Determine the (x, y) coordinate at the center of the cell enclosing the given text.  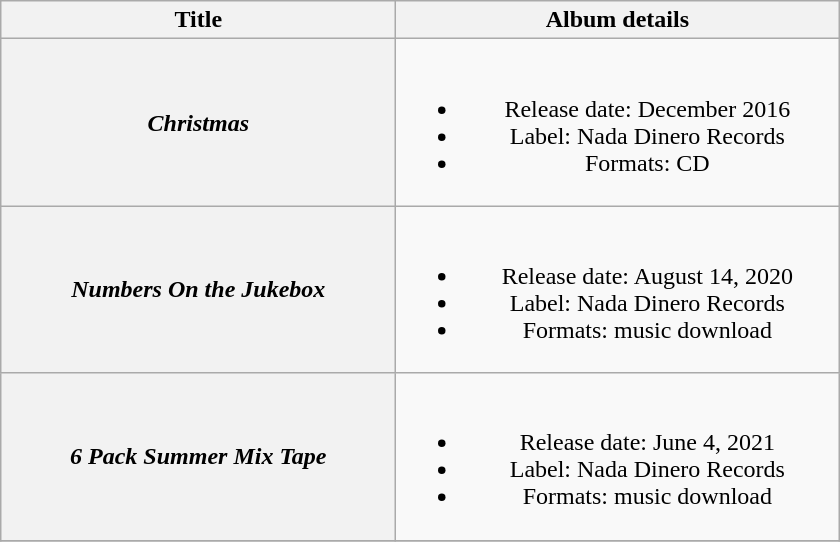
Release date: December 2016Label: Nada Dinero RecordsFormats: CD (618, 122)
Album details (618, 20)
Title (198, 20)
6 Pack Summer Mix Tape (198, 456)
Release date: June 4, 2021Label: Nada Dinero RecordsFormats: music download (618, 456)
Christmas (198, 122)
Release date: August 14, 2020Label: Nada Dinero RecordsFormats: music download (618, 290)
Numbers On the Jukebox (198, 290)
